Detect which cell encompasses the target text, then output its (X, Y) center coordinate. 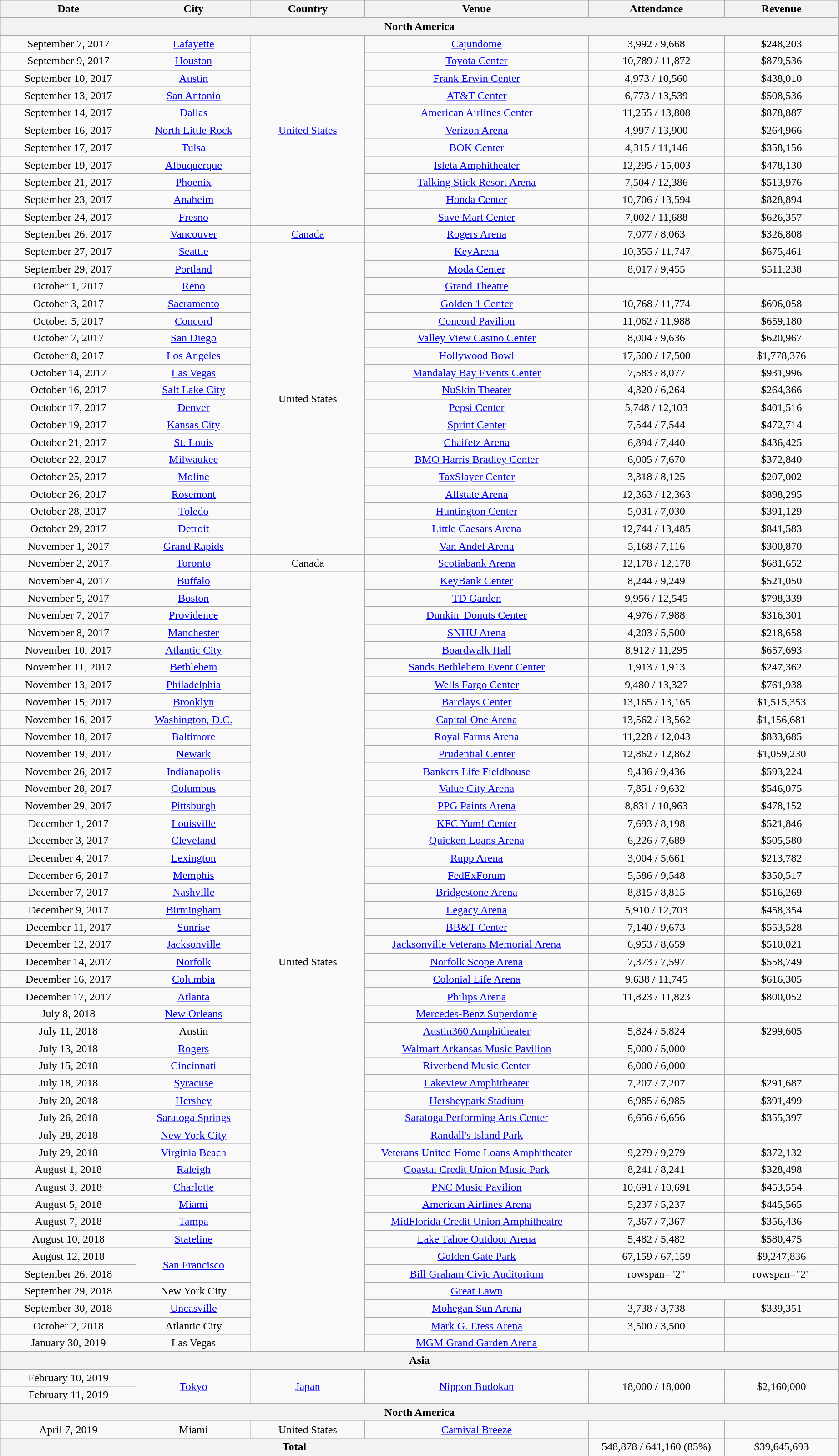
$659,180 (782, 321)
Veterans United Home Loans Amphitheater (477, 1152)
Coastal Credit Union Music Park (477, 1170)
8,241 / 8,241 (656, 1170)
Denver (194, 407)
October 28, 2017 (68, 512)
Raleigh (194, 1170)
November 4, 2017 (68, 581)
7,140 / 9,673 (656, 927)
Little Caesars Arena (477, 529)
November 5, 2017 (68, 598)
July 13, 2018 (68, 1048)
July 8, 2018 (68, 1014)
Brooklyn (194, 702)
Prudential Center (477, 754)
September 19, 2017 (68, 165)
December 7, 2017 (68, 893)
September 13, 2017 (68, 96)
MGM Grand Garden Arena (477, 1343)
$401,516 (782, 407)
11,228 / 12,043 (656, 736)
Norfolk (194, 962)
6,000 / 6,000 (656, 1066)
9,480 / 13,327 (656, 685)
December 14, 2017 (68, 962)
Baltimore (194, 736)
$1,059,230 (782, 754)
October 21, 2017 (68, 442)
Barclays Center (477, 702)
September 7, 2017 (68, 44)
September 26, 2018 (68, 1273)
July 15, 2018 (68, 1066)
$350,517 (782, 875)
Bridgestone Arena (477, 893)
Manchester (194, 633)
Stateline (194, 1239)
October 3, 2017 (68, 304)
Reno (194, 286)
6,773 / 13,539 (656, 96)
6,953 / 8,659 (656, 944)
September 14, 2017 (68, 113)
8,815 / 8,815 (656, 893)
$478,152 (782, 806)
October 17, 2017 (68, 407)
Saratoga Springs (194, 1118)
Lexington (194, 858)
$264,966 (782, 130)
5,910 / 12,703 (656, 910)
September 29, 2017 (68, 269)
Grand Theatre (477, 286)
$510,021 (782, 944)
5,586 / 9,548 (656, 875)
7,851 / 9,632 (656, 789)
8,912 / 11,295 (656, 650)
Attendance (656, 9)
October 26, 2017 (68, 494)
$207,002 (782, 477)
$445,565 (782, 1204)
September 23, 2017 (68, 199)
13,562 / 13,562 (656, 719)
6,005 / 7,670 (656, 459)
December 11, 2017 (68, 927)
November 13, 2017 (68, 685)
Nippon Budokan (477, 1386)
$299,605 (782, 1031)
7,583 / 8,077 (656, 373)
3,738 / 3,738 (656, 1308)
Wells Fargo Center (477, 685)
$828,894 (782, 199)
$1,515,353 (782, 702)
6,656 / 6,656 (656, 1118)
BOK Center (477, 147)
Louisville (194, 823)
PPG Paints Arena (477, 806)
Atlanta (194, 996)
October 5, 2017 (68, 321)
Country (308, 9)
Cincinnati (194, 1066)
17,500 / 17,500 (656, 355)
Valley View Casino Center (477, 338)
$1,156,681 (782, 719)
November 16, 2017 (68, 719)
$546,075 (782, 789)
3,992 / 9,668 (656, 44)
Rupp Arena (477, 858)
$472,714 (782, 425)
Sunrise (194, 927)
$39,645,693 (782, 1447)
November 15, 2017 (68, 702)
$761,938 (782, 685)
$508,536 (782, 96)
Talking Stick Resort Arena (477, 182)
$681,652 (782, 563)
548,878 / 641,160 (85%) (656, 1447)
8,004 / 9,636 (656, 338)
December 1, 2017 (68, 823)
Great Lawn (477, 1291)
November 10, 2017 (68, 650)
Birmingham (194, 910)
December 9, 2017 (68, 910)
$616,305 (782, 979)
1,913 / 1,913 (656, 667)
7,367 / 7,367 (656, 1222)
St. Louis (194, 442)
August 5, 2018 (68, 1204)
NuSkin Theater (477, 390)
Tulsa (194, 147)
$372,840 (782, 459)
13,165 / 13,165 (656, 702)
$879,536 (782, 61)
North Little Rock (194, 130)
February 11, 2019 (68, 1395)
$657,693 (782, 650)
Tampa (194, 1222)
September 26, 2017 (68, 234)
Date (68, 9)
4,997 / 13,900 (656, 130)
Total (294, 1447)
$798,339 (782, 598)
Kansas City (194, 425)
Nashville (194, 893)
City (194, 9)
Boardwalk Hall (477, 650)
5,031 / 7,030 (656, 512)
October 1, 2017 (68, 286)
Bethlehem (194, 667)
$391,499 (782, 1101)
Austin360 Amphitheater (477, 1031)
Houston (194, 61)
Mark G. Etess Arena (477, 1326)
Vancouver (194, 234)
December 3, 2017 (68, 841)
November 29, 2017 (68, 806)
Lakeview Amphitheater (477, 1083)
September 16, 2017 (68, 130)
11,823 / 11,823 (656, 996)
Royal Farms Arena (477, 736)
10,355 / 11,747 (656, 252)
$580,475 (782, 1239)
Sands Bethlehem Event Center (477, 667)
September 27, 2017 (68, 252)
Cajundome (477, 44)
Rogers Arena (477, 234)
8,017 / 9,455 (656, 269)
PNC Music Pavilion (477, 1187)
Jacksonville Veterans Memorial Arena (477, 944)
Moline (194, 477)
67,159 / 67,159 (656, 1256)
Allstate Arena (477, 494)
Phoenix (194, 182)
11,255 / 13,808 (656, 113)
Salt Lake City (194, 390)
December 6, 2017 (68, 875)
Charlotte (194, 1187)
Hersheypark Stadium (477, 1101)
$328,498 (782, 1170)
Capital One Arena (477, 719)
$1,778,376 (782, 355)
6,985 / 6,985 (656, 1101)
KeyArena (477, 252)
SNHU Arena (477, 633)
Lake Tahoe Outdoor Arena (477, 1239)
New Orleans (194, 1014)
Philips Arena (477, 996)
October 8, 2017 (68, 355)
$800,052 (782, 996)
Bill Graham Civic Auditorium (477, 1273)
$436,425 (782, 442)
$391,129 (782, 512)
3,004 / 5,661 (656, 858)
Memphis (194, 875)
October 29, 2017 (68, 529)
5,748 / 12,103 (656, 407)
Newark (194, 754)
November 8, 2017 (68, 633)
Pepsi Center (477, 407)
Indianapolis (194, 771)
October 19, 2017 (68, 425)
San Francisco (194, 1265)
Pittsburgh (194, 806)
November 7, 2017 (68, 615)
July 18, 2018 (68, 1083)
August 7, 2018 (68, 1222)
Randall's Island Park (477, 1135)
10,768 / 11,774 (656, 304)
Mercedes-Benz Superdome (477, 1014)
Concord (194, 321)
Albuquerque (194, 165)
9,638 / 11,745 (656, 979)
Japan (308, 1386)
$372,132 (782, 1152)
Milwaukee (194, 459)
October 22, 2017 (68, 459)
$438,010 (782, 78)
San Diego (194, 338)
November 28, 2017 (68, 789)
$355,397 (782, 1118)
Isleta Amphitheater (477, 165)
$218,658 (782, 633)
Dallas (194, 113)
$458,354 (782, 910)
$558,749 (782, 962)
$505,580 (782, 841)
$264,366 (782, 390)
Seattle (194, 252)
$521,050 (782, 581)
10,691 / 10,691 (656, 1187)
Philadelphia (194, 685)
3,318 / 8,125 (656, 477)
Colonial Life Arena (477, 979)
4,315 / 11,146 (656, 147)
November 11, 2017 (68, 667)
Moda Center (477, 269)
BB&T Center (477, 927)
September 9, 2017 (68, 61)
December 16, 2017 (68, 979)
$356,436 (782, 1222)
Mandalay Bay Events Center (477, 373)
$291,687 (782, 1083)
Venue (477, 9)
Hollywood Bowl (477, 355)
KeyBank Center (477, 581)
October 7, 2017 (68, 338)
Columbia (194, 979)
Providence (194, 615)
6,226 / 7,689 (656, 841)
7,207 / 7,207 (656, 1083)
5,824 / 5,824 (656, 1031)
Rosemont (194, 494)
Legacy Arena (477, 910)
Revenue (782, 9)
$593,224 (782, 771)
July 26, 2018 (68, 1118)
Riverbend Music Center (477, 1066)
9,436 / 9,436 (656, 771)
$9,247,836 (782, 1256)
October 25, 2017 (68, 477)
$247,362 (782, 667)
Fresno (194, 217)
Cleveland (194, 841)
September 17, 2017 (68, 147)
Jacksonville (194, 944)
Van Andel Arena (477, 546)
FedExForum (477, 875)
$521,846 (782, 823)
Columbus (194, 789)
$833,685 (782, 736)
January 30, 2019 (68, 1343)
$478,130 (782, 165)
Sprint Center (477, 425)
Anaheim (194, 199)
7,544 / 7,544 (656, 425)
$248,203 (782, 44)
Portland (194, 269)
August 1, 2018 (68, 1170)
Chaifetz Arena (477, 442)
July 11, 2018 (68, 1031)
$358,156 (782, 147)
February 10, 2019 (68, 1378)
5,000 / 5,000 (656, 1048)
18,000 / 18,000 (656, 1386)
AT&T Center (477, 96)
9,279 / 9,279 (656, 1152)
Honda Center (477, 199)
$696,058 (782, 304)
September 10, 2017 (68, 78)
12,744 / 13,485 (656, 529)
4,973 / 10,560 (656, 78)
9,956 / 12,545 (656, 598)
7,002 / 11,688 (656, 217)
Lafayette (194, 44)
November 19, 2017 (68, 754)
Value City Arena (477, 789)
TD Garden (477, 598)
November 2, 2017 (68, 563)
Concord Pavilion (477, 321)
November 18, 2017 (68, 736)
Buffalo (194, 581)
Saratoga Performing Arts Center (477, 1118)
$931,996 (782, 373)
$878,887 (782, 113)
Boston (194, 598)
American Airlines Arena (477, 1204)
$300,870 (782, 546)
Dunkin' Donuts Center (477, 615)
Asia (419, 1360)
Sacramento (194, 304)
Toyota Center (477, 61)
$620,967 (782, 338)
November 26, 2017 (68, 771)
6,894 / 7,440 (656, 442)
September 29, 2018 (68, 1291)
3,500 / 3,500 (656, 1326)
Virginia Beach (194, 1152)
Detroit (194, 529)
$213,782 (782, 858)
$326,808 (782, 234)
$553,528 (782, 927)
April 7, 2019 (68, 1430)
$513,976 (782, 182)
November 1, 2017 (68, 546)
4,203 / 5,500 (656, 633)
$675,461 (782, 252)
Hershey (194, 1101)
$339,351 (782, 1308)
10,789 / 11,872 (656, 61)
12,862 / 12,862 (656, 754)
4,976 / 7,988 (656, 615)
Verizon Arena (477, 130)
KFC Yum! Center (477, 823)
Grand Rapids (194, 546)
San Antonio (194, 96)
5,237 / 5,237 (656, 1204)
$898,295 (782, 494)
July 28, 2018 (68, 1135)
$516,269 (782, 893)
Los Angeles (194, 355)
$2,160,000 (782, 1386)
Quicken Loans Arena (477, 841)
Carnival Breeze (477, 1430)
$626,357 (782, 217)
Syracuse (194, 1083)
7,373 / 7,597 (656, 962)
September 21, 2017 (68, 182)
Golden 1 Center (477, 304)
5,482 / 5,482 (656, 1239)
Walmart Arkansas Music Pavilion (477, 1048)
$453,554 (782, 1187)
Washington, D.C. (194, 719)
Frank Erwin Center (477, 78)
August 12, 2018 (68, 1256)
11,062 / 11,988 (656, 321)
12,295 / 15,003 (656, 165)
$316,301 (782, 615)
July 20, 2018 (68, 1101)
MidFlorida Credit Union Amphitheatre (477, 1222)
Toledo (194, 512)
Mohegan Sun Arena (477, 1308)
Uncasville (194, 1308)
Tokyo (194, 1386)
$511,238 (782, 269)
4,320 / 6,264 (656, 390)
12,178 / 12,178 (656, 563)
8,244 / 9,249 (656, 581)
7,504 / 12,386 (656, 182)
7,693 / 8,198 (656, 823)
December 17, 2017 (68, 996)
TaxSlayer Center (477, 477)
Norfolk Scope Arena (477, 962)
7,077 / 8,063 (656, 234)
December 4, 2017 (68, 858)
Scotiabank Arena (477, 563)
Golden Gate Park (477, 1256)
July 29, 2018 (68, 1152)
BMO Harris Bradley Center (477, 459)
Rogers (194, 1048)
December 12, 2017 (68, 944)
American Airlines Center (477, 113)
Huntington Center (477, 512)
September 30, 2018 (68, 1308)
8,831 / 10,963 (656, 806)
5,168 / 7,116 (656, 546)
12,363 / 12,363 (656, 494)
October 16, 2017 (68, 390)
Toronto (194, 563)
Save Mart Center (477, 217)
October 2, 2018 (68, 1326)
October 14, 2017 (68, 373)
Bankers Life Fieldhouse (477, 771)
September 24, 2017 (68, 217)
August 3, 2018 (68, 1187)
August 10, 2018 (68, 1239)
10,706 / 13,594 (656, 199)
$841,583 (782, 529)
